Identify which cell holds the provided text, then report its [x, y] central coordinate. 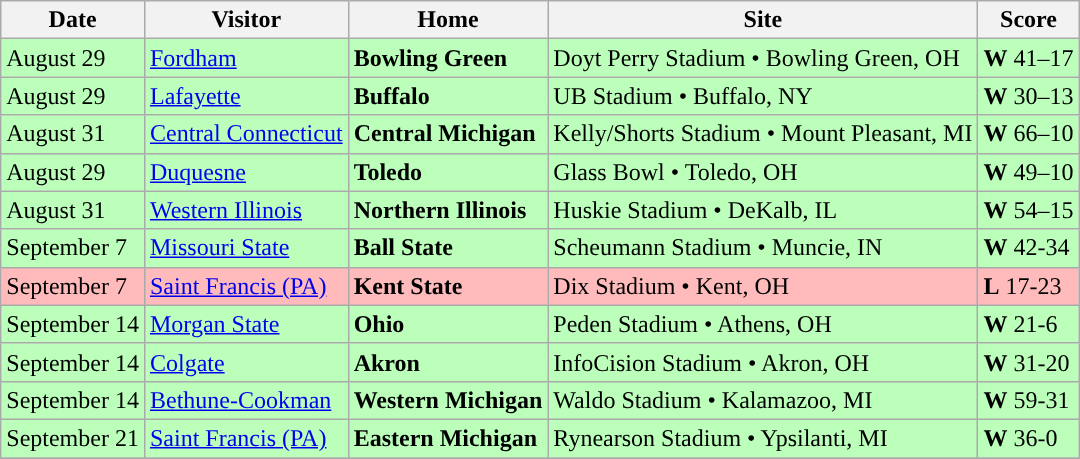
Doyt Perry Stadium • Bowling Green, OH [763, 58]
InfoCision Stadium • Akron, OH [763, 362]
Ohio [448, 324]
W 31-20 [1028, 362]
W 21-6 [1028, 324]
W 30–13 [1028, 96]
Kelly/Shorts Stadium • Mount Pleasant, MI [763, 134]
Ball State [448, 248]
Scheumann Stadium • Muncie, IN [763, 248]
Home [448, 20]
Site [763, 20]
Morgan State [246, 324]
Central Michigan [448, 134]
Bowling Green [448, 58]
Date [73, 20]
Huskie Stadium • DeKalb, IL [763, 210]
W 41–17 [1028, 58]
Dix Stadium • Kent, OH [763, 286]
Waldo Stadium • Kalamazoo, MI [763, 400]
Northern Illinois [448, 210]
Lafayette [246, 96]
Eastern Michigan [448, 438]
UB Stadium • Buffalo, NY [763, 96]
W 36-0 [1028, 438]
Bethune-Cookman [246, 400]
Duquesne [246, 172]
W 49–10 [1028, 172]
L 17-23 [1028, 286]
Glass Bowl • Toledo, OH [763, 172]
Colgate [246, 362]
Buffalo [448, 96]
Kent State [448, 286]
W 54–15 [1028, 210]
W 42-34 [1028, 248]
Central Connecticut [246, 134]
W 59-31 [1028, 400]
Score [1028, 20]
Rynearson Stadium • Ypsilanti, MI [763, 438]
Western Illinois [246, 210]
W 66–10 [1028, 134]
Toledo [448, 172]
Akron [448, 362]
Missouri State [246, 248]
Fordham [246, 58]
September 21 [73, 438]
Peden Stadium • Athens, OH [763, 324]
Visitor [246, 20]
Western Michigan [448, 400]
